For the text-containing cell, return its midpoint in (X, Y) coordinate format. 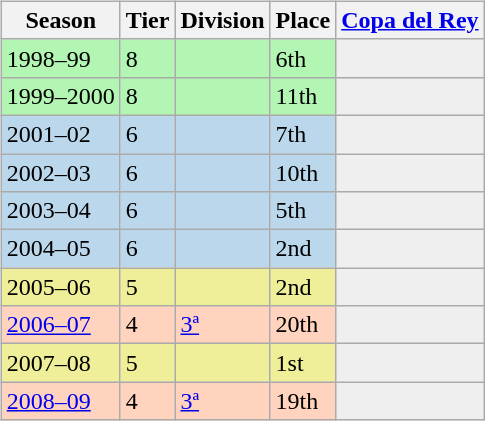
19th (303, 401)
11th (303, 96)
2007–08 (60, 363)
7th (303, 134)
5th (303, 211)
10th (303, 173)
1st (303, 363)
Place (303, 20)
2006–07 (60, 325)
2008–09 (60, 401)
2003–04 (60, 211)
Division (222, 20)
Copa del Rey (410, 20)
2001–02 (60, 134)
Season (60, 20)
20th (303, 325)
2002–03 (60, 173)
1999–2000 (60, 96)
Tier (148, 20)
6th (303, 58)
2004–05 (60, 249)
1998–99 (60, 58)
2005–06 (60, 287)
